Pinpoint the cell where the given text exists, returning its (X, Y) midpoint coordinate. 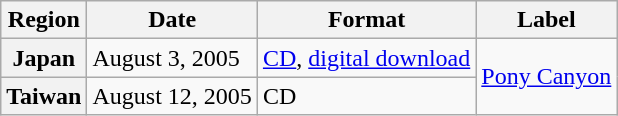
CD (366, 96)
Label (546, 20)
August 12, 2005 (172, 96)
Taiwan (44, 96)
Japan (44, 58)
Format (366, 20)
CD, digital download (366, 58)
Region (44, 20)
August 3, 2005 (172, 58)
Date (172, 20)
Pony Canyon (546, 77)
